Pinpoint the cell where the given text exists, returning its (x, y) midpoint coordinate. 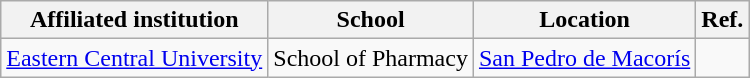
Eastern Central University (134, 58)
School of Pharmacy (371, 58)
Location (584, 20)
San Pedro de Macorís (584, 58)
Affiliated institution (134, 20)
Ref. (722, 20)
School (371, 20)
